Return (x, y) of the center of cell containing provided text 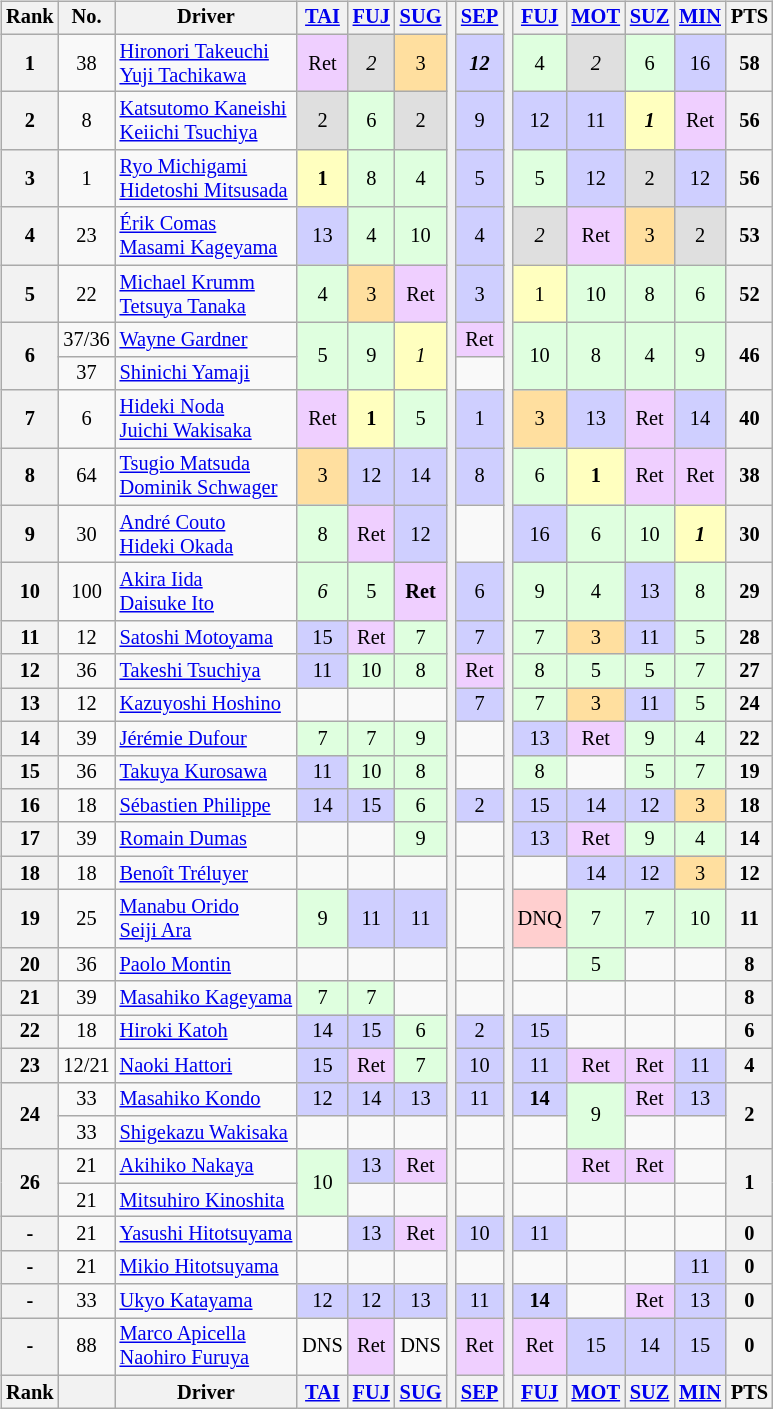
Masahiko Kondo (206, 1099)
Tsugio Matsuda Dominik Schwager (206, 477)
DNQ (540, 919)
Akira Iida Daisuke Ito (206, 592)
Marco Apicella Naohiro Furuya (206, 1347)
Mitsuhiro Kinoshita (206, 1200)
46 (750, 356)
27 (750, 671)
Ukyo Katayama (206, 1301)
88 (87, 1347)
Paolo Montin (206, 964)
Hironori Takeuchi Yuji Tachikawa (206, 63)
Manabu Orido Seiji Ara (206, 919)
Érik Comas Masami Kageyama (206, 236)
Masahiko Kageyama (206, 998)
Shinichi Yamaji (206, 373)
12/21 (87, 1065)
Hiroki Katoh (206, 1032)
Kazuyoshi Hoshino (206, 705)
Mikio Hitotsuyama (206, 1267)
Takuya Kurosawa (206, 772)
58 (750, 63)
37/36 (87, 340)
Jérémie Dufour (206, 738)
Katsutomo Kaneishi Keiichi Tsuchiya (206, 121)
20 (30, 964)
Romain Dumas (206, 839)
No. (87, 18)
Wayne Gardner (206, 340)
Ryo Michigami Hidetoshi Mitsusada (206, 179)
25 (87, 919)
53 (750, 236)
37 (87, 373)
64 (87, 477)
Satoshi Motoyama (206, 638)
29 (750, 592)
Naoki Hattori (206, 1065)
André Couto Hideki Okada (206, 534)
Yasushi Hitotsuyama (206, 1234)
52 (750, 294)
Michael Krumm Tetsuya Tanaka (206, 294)
Akihiko Nakaya (206, 1166)
40 (750, 419)
26 (30, 1182)
100 (87, 592)
28 (750, 638)
17 (30, 839)
Benoît Tréluyer (206, 873)
Hideki Noda Juichi Wakisaka (206, 419)
Shigekazu Wakisaka (206, 1133)
Sébastien Philippe (206, 806)
Takeshi Tsuchiya (206, 671)
